Identify which cell holds the provided text, then report its [x, y] central coordinate. 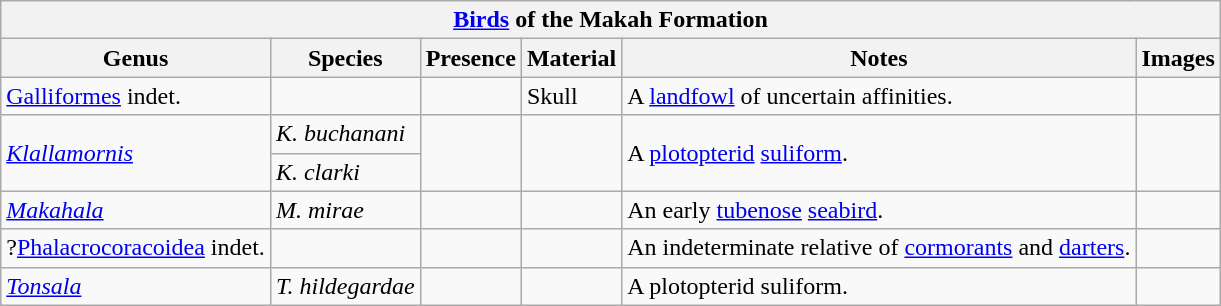
Presence [470, 58]
Species [345, 58]
Images [1178, 58]
Birds of the Makah Formation [611, 20]
K. clarki [345, 172]
Klallamornis [136, 153]
Notes [879, 58]
Genus [136, 58]
T. hildegardae [345, 286]
?Phalacrocoracoidea indet. [136, 248]
Makahala [136, 210]
A landfowl of uncertain affinities. [879, 96]
Tonsala [136, 286]
Galliformes indet. [136, 96]
Skull [571, 96]
M. mirae [345, 210]
K. buchanani [345, 134]
An indeterminate relative of cormorants and darters. [879, 248]
Material [571, 58]
An early tubenose seabird. [879, 210]
